Provide the [X, Y] coordinate of the cell's center where the given text is located.  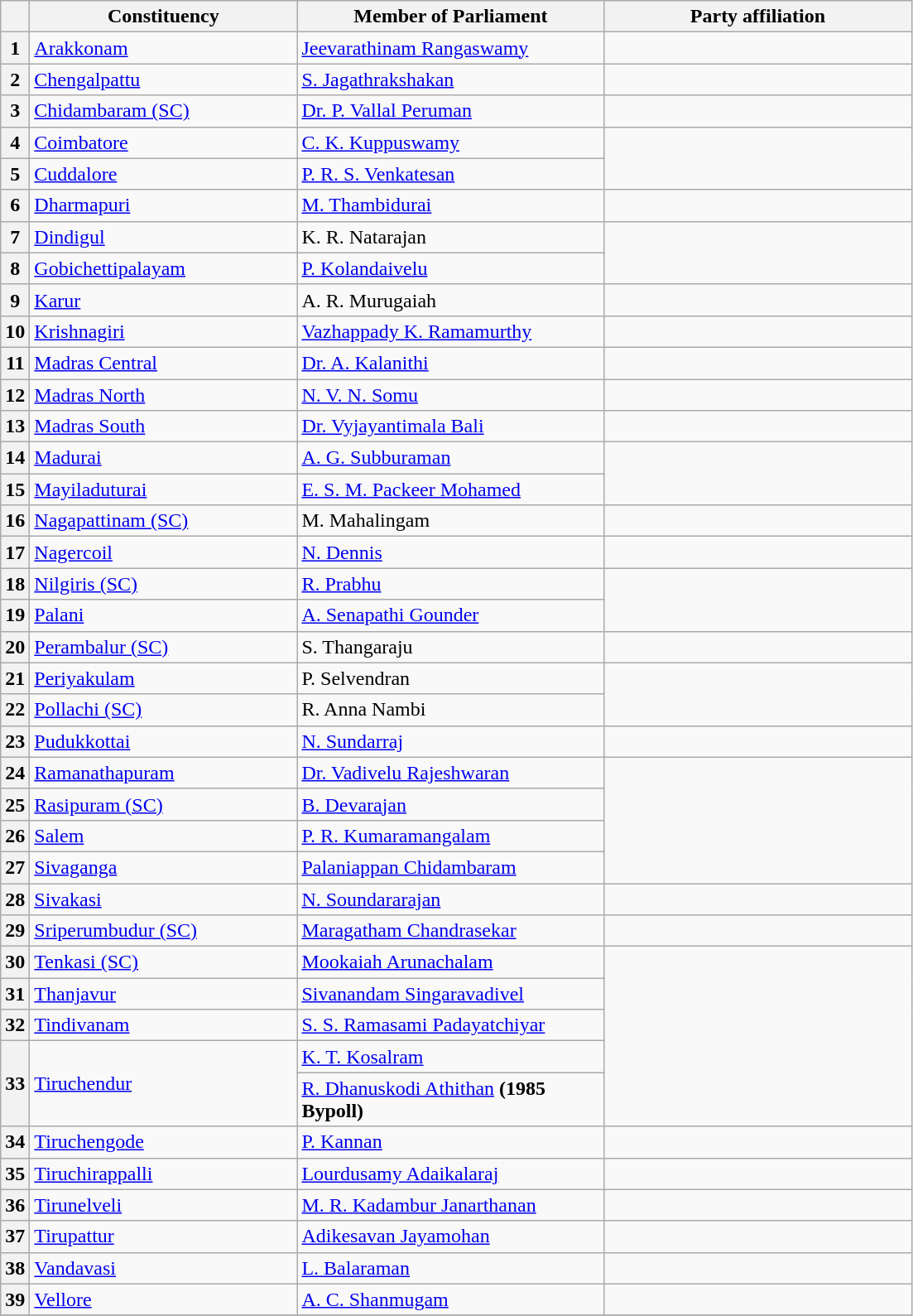
15 [15, 489]
P. Kannan [450, 1142]
Dr. P. Vallal Peruman [450, 111]
18 [15, 584]
Arakkonam [164, 48]
Dindigul [164, 237]
10 [15, 331]
30 [15, 962]
A. Senapathi Gounder [450, 615]
Pollachi (SC) [164, 710]
Sivakasi [164, 899]
Coimbatore [164, 142]
R. Anna Nambi [450, 710]
8 [15, 268]
B. Devarajan [450, 804]
29 [15, 931]
Constituency [164, 17]
N. Sundarraj [450, 741]
E. S. M. Packeer Mohamed [450, 489]
3 [15, 111]
16 [15, 521]
Tenkasi (SC) [164, 962]
Lourdusamy Adaikalaraj [450, 1174]
M. Mahalingam [450, 521]
Palani [164, 615]
Sriperumbudur (SC) [164, 931]
N. Dennis [450, 552]
P. R. Kumaramangalam [450, 836]
M. Thambidurai [450, 205]
34 [15, 1142]
9 [15, 300]
R. Dhanuskodi Athithan (1985 Bypoll) [450, 1100]
2 [15, 80]
Chengalpattu [164, 80]
Thanjavur [164, 994]
Vellore [164, 1299]
Tiruchirappalli [164, 1174]
Sivanandam Singaravadivel [450, 994]
A. G. Subburaman [450, 458]
11 [15, 363]
Tiruchengode [164, 1142]
23 [15, 741]
P. R. S. Venkatesan [450, 174]
Krishnagiri [164, 331]
Vandavasi [164, 1268]
Pudukkottai [164, 741]
C. K. Kuppuswamy [450, 142]
Mayiladuturai [164, 489]
39 [15, 1299]
K. R. Natarajan [450, 237]
M. R. Kadambur Janarthanan [450, 1205]
Tiruchendur [164, 1083]
Maragatham Chandrasekar [450, 931]
Rasipuram (SC) [164, 804]
Karur [164, 300]
K. T. Kosalram [450, 1057]
A. R. Murugaiah [450, 300]
S. Jagathrakshakan [450, 80]
Member of Parliament [450, 17]
32 [15, 1025]
A. C. Shanmugam [450, 1299]
26 [15, 836]
Dr. A. Kalanithi [450, 363]
Perambalur (SC) [164, 647]
25 [15, 804]
36 [15, 1205]
4 [15, 142]
19 [15, 615]
Sivaganga [164, 867]
Gobichettipalayam [164, 268]
P. Kolandaivelu [450, 268]
Nagercoil [164, 552]
Madras South [164, 427]
35 [15, 1174]
Ramanathapuram [164, 773]
N. Soundararajan [450, 899]
R. Prabhu [450, 584]
Periyakulam [164, 678]
Tirupattur [164, 1236]
1 [15, 48]
5 [15, 174]
P. Selvendran [450, 678]
Cuddalore [164, 174]
6 [15, 205]
L. Balaraman [450, 1268]
Palaniappan Chidambaram [450, 867]
Party affiliation [758, 17]
Madras North [164, 395]
20 [15, 647]
12 [15, 395]
Chidambaram (SC) [164, 111]
22 [15, 710]
Nilgiris (SC) [164, 584]
Nagapattinam (SC) [164, 521]
S. S. Ramasami Padayatchiyar [450, 1025]
28 [15, 899]
21 [15, 678]
24 [15, 773]
7 [15, 237]
38 [15, 1268]
N. V. N. Somu [450, 395]
Tirunelveli [164, 1205]
Madurai [164, 458]
27 [15, 867]
Salem [164, 836]
Tindivanam [164, 1025]
33 [15, 1083]
Vazhappady K. Ramamurthy [450, 331]
Jeevarathinam Rangaswamy [450, 48]
Dr. Vadivelu Rajeshwaran [450, 773]
Adikesavan Jayamohan [450, 1236]
S. Thangaraju [450, 647]
Dharmapuri [164, 205]
17 [15, 552]
Dr. Vyjayantimala Bali [450, 427]
31 [15, 994]
37 [15, 1236]
Madras Central [164, 363]
14 [15, 458]
Mookaiah Arunachalam [450, 962]
13 [15, 427]
